Return the (X, Y) coordinate for the center point of the cell that contains the specified text.  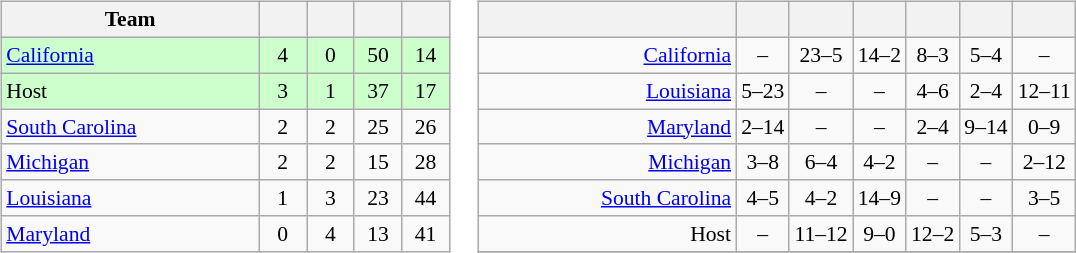
5–23 (762, 91)
28 (426, 162)
23 (378, 198)
2–14 (762, 127)
37 (378, 91)
4–5 (762, 198)
5–3 (986, 234)
3–8 (762, 162)
44 (426, 198)
14–2 (880, 55)
9–14 (986, 127)
26 (426, 127)
50 (378, 55)
8–3 (932, 55)
23–5 (820, 55)
3–5 (1044, 198)
4–6 (932, 91)
14 (426, 55)
11–12 (820, 234)
0–9 (1044, 127)
5–4 (986, 55)
9–0 (880, 234)
2–12 (1044, 162)
25 (378, 127)
14–9 (880, 198)
12–2 (932, 234)
15 (378, 162)
41 (426, 234)
6–4 (820, 162)
17 (426, 91)
12–11 (1044, 91)
Team (130, 20)
13 (378, 234)
